Return [X, Y] of the center of cell containing provided text 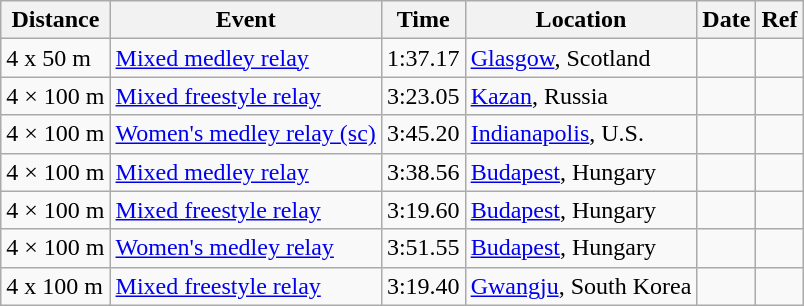
Time [423, 20]
3:38.56 [423, 172]
Date [726, 20]
3:23.05 [423, 96]
Location [581, 20]
Women's medley relay [246, 248]
4 x 100 m [56, 286]
Gwangju, South Korea [581, 286]
Kazan, Russia [581, 96]
Glasgow, Scotland [581, 58]
3:45.20 [423, 134]
Distance [56, 20]
3:19.60 [423, 210]
1:37.17 [423, 58]
4 x 50 m [56, 58]
Indianapolis, U.S. [581, 134]
3:19.40 [423, 286]
Women's medley relay (sc) [246, 134]
Ref [780, 20]
Event [246, 20]
3:51.55 [423, 248]
